Pinpoint the cell where the given text exists, returning its (x, y) midpoint coordinate. 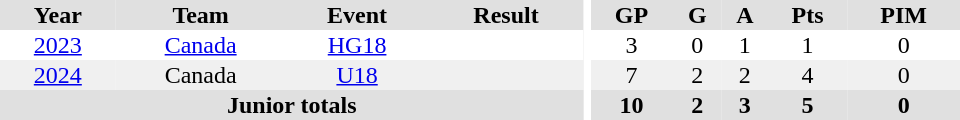
Result (506, 15)
Year (58, 15)
U18 (358, 75)
5 (808, 105)
HG18 (358, 45)
Team (201, 15)
PIM (904, 15)
Event (358, 15)
2024 (58, 75)
10 (631, 105)
A (745, 15)
4 (808, 75)
Pts (808, 15)
2023 (58, 45)
G (698, 15)
7 (631, 75)
GP (631, 15)
Junior totals (292, 105)
